Provide the (x, y) coordinate of the cell's center where the given text is located.  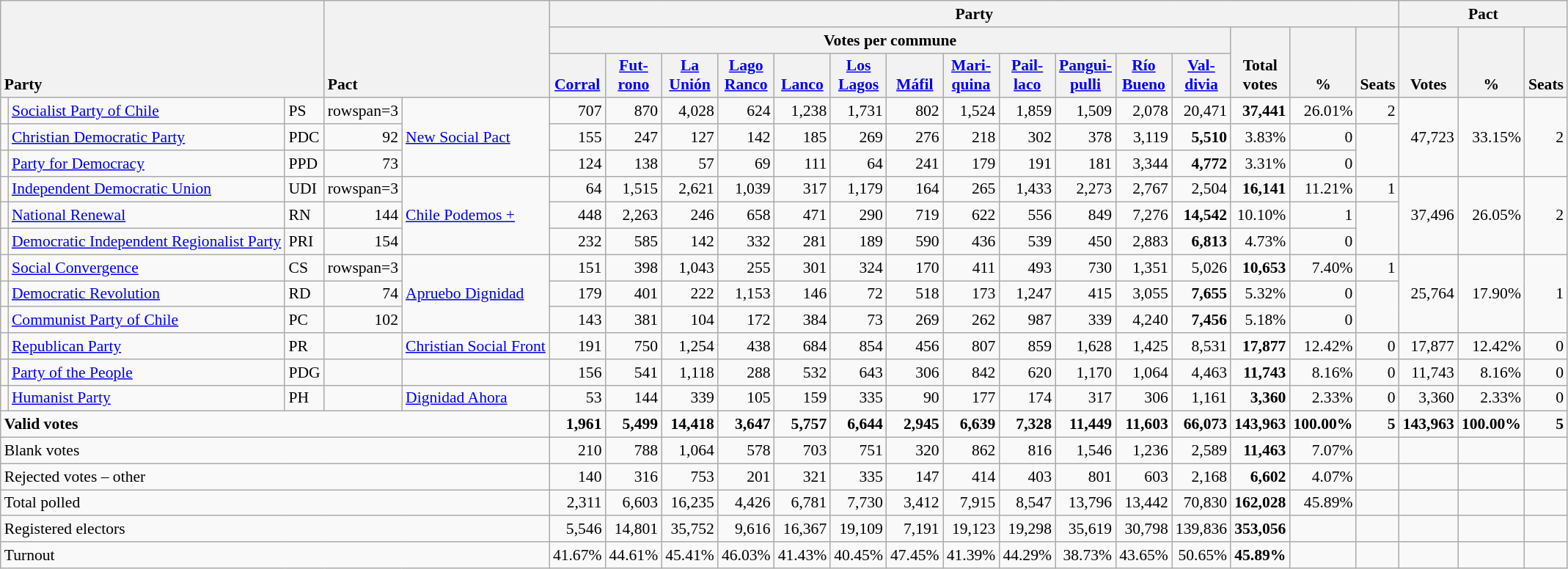
5.32% (1260, 294)
320 (915, 451)
43.65% (1144, 555)
41.43% (802, 555)
16,235 (689, 503)
859 (1027, 346)
CS (304, 268)
316 (634, 477)
842 (971, 372)
5,499 (634, 425)
532 (802, 372)
1,515 (634, 189)
Pail-laco (1027, 75)
PRI (304, 242)
7,191 (915, 529)
1,043 (689, 268)
415 (1085, 294)
218 (971, 137)
102 (363, 320)
801 (1085, 477)
232 (578, 242)
Independent Democratic Union (147, 189)
7,456 (1201, 320)
14,418 (689, 425)
288 (747, 372)
Democratic Revolution (147, 294)
41.67% (578, 555)
378 (1085, 137)
104 (689, 320)
PDG (304, 372)
14,542 (1201, 216)
1,425 (1144, 346)
30,798 (1144, 529)
Social Convergence (147, 268)
8,531 (1201, 346)
5.18% (1260, 320)
17.90% (1492, 293)
6,781 (802, 503)
1,509 (1085, 111)
Party for Democracy (147, 164)
16,367 (802, 529)
788 (634, 451)
849 (1085, 216)
4.73% (1260, 242)
450 (1085, 242)
4.07% (1323, 477)
4,772 (1201, 164)
6,602 (1260, 477)
72 (858, 294)
448 (578, 216)
139,836 (1201, 529)
14,801 (634, 529)
PPD (304, 164)
753 (689, 477)
684 (802, 346)
6,644 (858, 425)
RN (304, 216)
10,653 (1260, 268)
1,524 (971, 111)
Pangui-pulli (1085, 75)
111 (802, 164)
4,426 (747, 503)
41.39% (971, 555)
155 (578, 137)
624 (747, 111)
Chile Podemos + (475, 216)
40.45% (858, 555)
5,026 (1201, 268)
2,263 (634, 216)
262 (971, 320)
802 (915, 111)
Democratic Independent Regionalist Party (147, 242)
321 (802, 477)
LagoRanco (747, 75)
585 (634, 242)
Socialist Party of Chile (147, 111)
3,647 (747, 425)
4,028 (689, 111)
2,078 (1144, 111)
90 (915, 398)
603 (1144, 477)
46.03% (747, 555)
381 (634, 320)
3.31% (1260, 164)
5,546 (578, 529)
19,123 (971, 529)
302 (1027, 137)
19,298 (1027, 529)
20,471 (1201, 111)
National Renewal (147, 216)
PH (304, 398)
Blank votes (275, 451)
181 (1085, 164)
3.83% (1260, 137)
541 (634, 372)
156 (578, 372)
New Social Pact (475, 138)
7,730 (858, 503)
398 (634, 268)
Valid votes (275, 425)
147 (915, 477)
26.01% (1323, 111)
PR (304, 346)
47.45% (915, 555)
172 (747, 320)
185 (802, 137)
50.65% (1201, 555)
Party of the People (147, 372)
105 (747, 398)
45.41% (689, 555)
25,764 (1429, 293)
Mari-quina (971, 75)
1,161 (1201, 398)
719 (915, 216)
201 (747, 477)
37,496 (1429, 216)
11,463 (1260, 451)
3,055 (1144, 294)
384 (802, 320)
UDI (304, 189)
241 (915, 164)
Registered electors (275, 529)
33.15% (1492, 138)
35,619 (1085, 529)
Votes per commune (890, 40)
140 (578, 477)
44.29% (1027, 555)
862 (971, 451)
174 (1027, 398)
16,141 (1260, 189)
Total polled (275, 503)
124 (578, 164)
Christian Democratic Party (147, 137)
1,153 (747, 294)
177 (971, 398)
13,442 (1144, 503)
750 (634, 346)
353,056 (1260, 529)
Val-divia (1201, 75)
LaUnión (689, 75)
622 (971, 216)
3,119 (1144, 137)
578 (747, 451)
276 (915, 137)
6,639 (971, 425)
807 (971, 346)
PDC (304, 137)
471 (802, 216)
2,767 (1144, 189)
9,616 (747, 529)
590 (915, 242)
324 (858, 268)
1,236 (1144, 451)
2,621 (689, 189)
401 (634, 294)
620 (1027, 372)
332 (747, 242)
987 (1027, 320)
870 (634, 111)
173 (971, 294)
Votes (1429, 63)
66,073 (1201, 425)
35,752 (689, 529)
301 (802, 268)
Lanco (802, 75)
Totalvotes (1260, 63)
658 (747, 216)
53 (578, 398)
403 (1027, 477)
1,247 (1027, 294)
164 (915, 189)
2,311 (578, 503)
RD (304, 294)
7,276 (1144, 216)
11,449 (1085, 425)
10.10% (1260, 216)
Republican Party (147, 346)
PS (304, 111)
1,118 (689, 372)
143 (578, 320)
210 (578, 451)
LosLagos (858, 75)
7,655 (1201, 294)
11.21% (1323, 189)
13,796 (1085, 503)
1,351 (1144, 268)
4,240 (1144, 320)
7.40% (1323, 268)
7,915 (971, 503)
730 (1085, 268)
Apruebo Dignidad (475, 293)
Christian Social Front (475, 346)
138 (634, 164)
643 (858, 372)
Rejected votes – other (275, 477)
438 (747, 346)
539 (1027, 242)
4,463 (1201, 372)
RíoBueno (1144, 75)
2,945 (915, 425)
159 (802, 398)
2,504 (1201, 189)
1,859 (1027, 111)
414 (971, 477)
2,589 (1201, 451)
189 (858, 242)
1,170 (1085, 372)
1,546 (1085, 451)
170 (915, 268)
3,412 (915, 503)
7.07% (1323, 451)
26.05% (1492, 216)
70,830 (1201, 503)
281 (802, 242)
1,628 (1085, 346)
Fut-rono (634, 75)
436 (971, 242)
518 (915, 294)
38.73% (1085, 555)
74 (363, 294)
19,109 (858, 529)
411 (971, 268)
1,179 (858, 189)
1,039 (747, 189)
1,433 (1027, 189)
5,757 (802, 425)
456 (915, 346)
6,813 (1201, 242)
44.61% (634, 555)
Humanist Party (147, 398)
Corral (578, 75)
222 (689, 294)
290 (858, 216)
2,168 (1201, 477)
703 (802, 451)
Turnout (275, 555)
3,344 (1144, 164)
556 (1027, 216)
92 (363, 137)
1,731 (858, 111)
1,238 (802, 111)
Máfil (915, 75)
PC (304, 320)
127 (689, 137)
707 (578, 111)
6,603 (634, 503)
11,603 (1144, 425)
265 (971, 189)
5,510 (1201, 137)
255 (747, 268)
2,883 (1144, 242)
751 (858, 451)
69 (747, 164)
493 (1027, 268)
1,254 (689, 346)
1,961 (578, 425)
Dignidad Ahora (475, 398)
151 (578, 268)
247 (634, 137)
162,028 (1260, 503)
154 (363, 242)
47,723 (1429, 138)
8,547 (1027, 503)
854 (858, 346)
816 (1027, 451)
Communist Party of Chile (147, 320)
2,273 (1085, 189)
7,328 (1027, 425)
57 (689, 164)
146 (802, 294)
246 (689, 216)
37,441 (1260, 111)
